Output the [X, Y] coordinate of the center of the cell containing the given text.  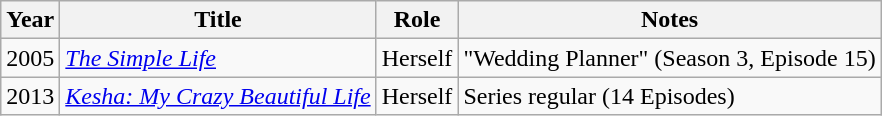
Year [30, 20]
Role [417, 20]
2005 [30, 58]
Series regular (14 Episodes) [670, 96]
Notes [670, 20]
Kesha: My Crazy Beautiful Life [218, 96]
The Simple Life [218, 58]
"Wedding Planner" (Season 3, Episode 15) [670, 58]
2013 [30, 96]
Title [218, 20]
